Scan for the cell matching the given text and deliver its [x, y] coordinate at center. 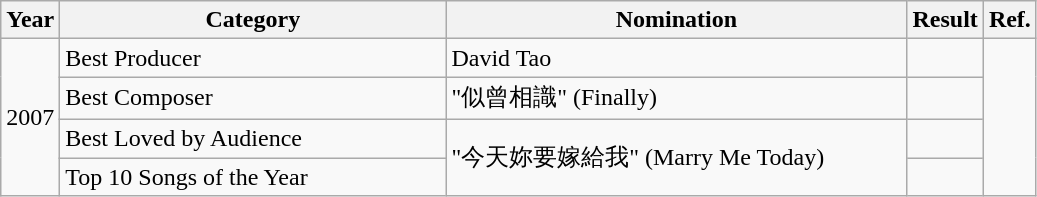
Nomination [676, 20]
"今天妳要嫁給我" (Marry Me Today) [676, 157]
2007 [30, 118]
Ref. [1010, 20]
Year [30, 20]
Best Producer [253, 58]
Best Loved by Audience [253, 138]
Category [253, 20]
Best Composer [253, 98]
David Tao [676, 58]
Top 10 Songs of the Year [253, 177]
Result [945, 20]
"似曾相識" (Finally) [676, 98]
